Return (x, y) of the center of cell containing provided text 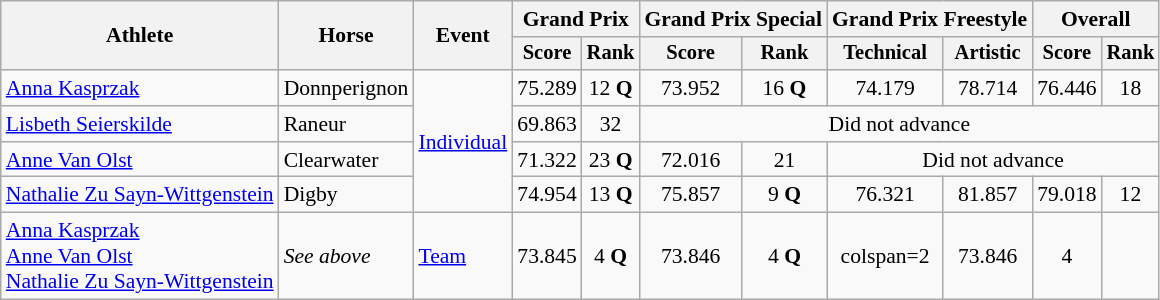
69.863 (546, 124)
21 (784, 160)
Overall (1096, 19)
Artistic (988, 54)
Grand Prix Freestyle (930, 19)
23 Q (611, 160)
Team (462, 256)
Donnperignon (346, 88)
32 (611, 124)
12 Q (611, 88)
Horse (346, 36)
75.857 (690, 195)
79.018 (1066, 195)
4 (1066, 256)
Technical (885, 54)
Nathalie Zu Sayn-Wittgenstein (140, 195)
73.952 (690, 88)
73.845 (546, 256)
See above (346, 256)
Anna KasprzakAnne Van OlstNathalie Zu Sayn-Wittgenstein (140, 256)
74.179 (885, 88)
Athlete (140, 36)
Individual (462, 141)
75.289 (546, 88)
78.714 (988, 88)
colspan=2 (885, 256)
13 Q (611, 195)
76.321 (885, 195)
74.954 (546, 195)
Anna Kasprzak (140, 88)
Grand Prix Special (733, 19)
Lisbeth Seierskilde (140, 124)
81.857 (988, 195)
72.016 (690, 160)
76.446 (1066, 88)
9 Q (784, 195)
Anne Van Olst (140, 160)
12 (1131, 195)
16 Q (784, 88)
Raneur (346, 124)
71.322 (546, 160)
Clearwater (346, 160)
Digby (346, 195)
Grand Prix (576, 19)
Event (462, 36)
18 (1131, 88)
